Determine the [x, y] coordinate at the center of the cell enclosing the given text.  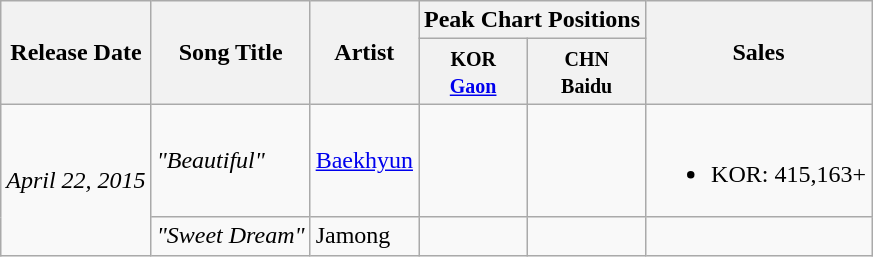
April 22, 2015 [76, 180]
Sales [759, 52]
KOR: 415,163+ [759, 160]
CHNBaidu [587, 72]
"Sweet Dream" [230, 236]
Baekhyun [364, 160]
KORGaon [472, 72]
Peak Chart Positions [532, 20]
Jamong [364, 236]
Release Date [76, 52]
"Beautiful" [230, 160]
Song Title [230, 52]
Artist [364, 52]
